Return the [x, y] coordinate for the center point of the cell that contains the specified text.  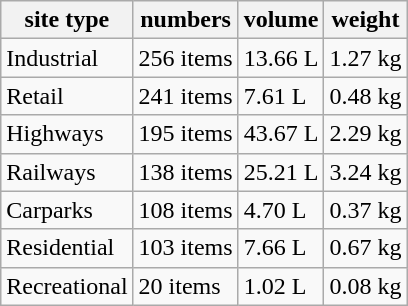
0.37 kg [366, 210]
0.08 kg [366, 286]
103 items [186, 248]
site type [67, 20]
weight [366, 20]
Carparks [67, 210]
4.70 L [281, 210]
0.48 kg [366, 96]
Recreational [67, 286]
256 items [186, 58]
108 items [186, 210]
numbers [186, 20]
138 items [186, 172]
25.21 L [281, 172]
20 items [186, 286]
Industrial [67, 58]
43.67 L [281, 134]
Highways [67, 134]
195 items [186, 134]
Retail [67, 96]
13.66 L [281, 58]
Residential [67, 248]
1.02 L [281, 286]
7.61 L [281, 96]
7.66 L [281, 248]
241 items [186, 96]
0.67 kg [366, 248]
2.29 kg [366, 134]
volume [281, 20]
3.24 kg [366, 172]
1.27 kg [366, 58]
Railways [67, 172]
